Provide the [X, Y] coordinate of the cell's center where the given text is located.  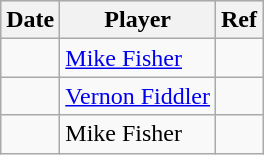
Vernon Fiddler [138, 96]
Date [30, 20]
Player [138, 20]
Ref [240, 20]
